Find where the given text appears and provide that cell's center as [x, y] coordinate. 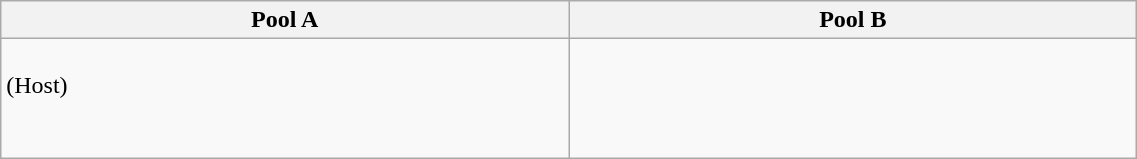
Pool B [853, 20]
(Host) [285, 98]
Pool A [285, 20]
